Locate the cell with the specified text and output its [X, Y] center coordinate. 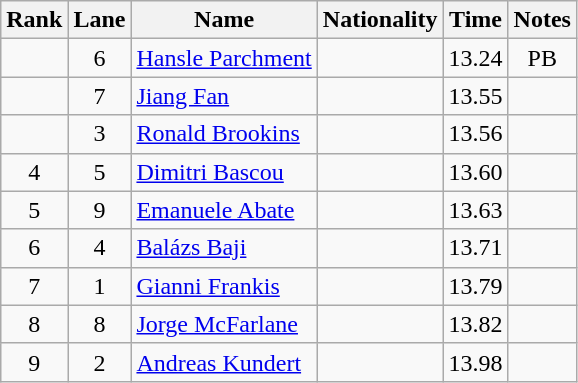
13.79 [476, 286]
13.56 [476, 134]
3 [100, 134]
Andreas Kundert [224, 362]
13.98 [476, 362]
Dimitri Bascou [224, 172]
2 [100, 362]
Jorge McFarlane [224, 324]
Hansle Parchment [224, 58]
Balázs Baji [224, 248]
Jiang Fan [224, 96]
Time [476, 20]
Gianni Frankis [224, 286]
13.55 [476, 96]
Lane [100, 20]
13.60 [476, 172]
Name [224, 20]
PB [542, 58]
13.71 [476, 248]
Emanuele Abate [224, 210]
Ronald Brookins [224, 134]
1 [100, 286]
Rank [34, 20]
Notes [542, 20]
13.82 [476, 324]
13.24 [476, 58]
13.63 [476, 210]
Nationality [380, 20]
